Pinpoint the cell where the given text exists, returning its [X, Y] midpoint coordinate. 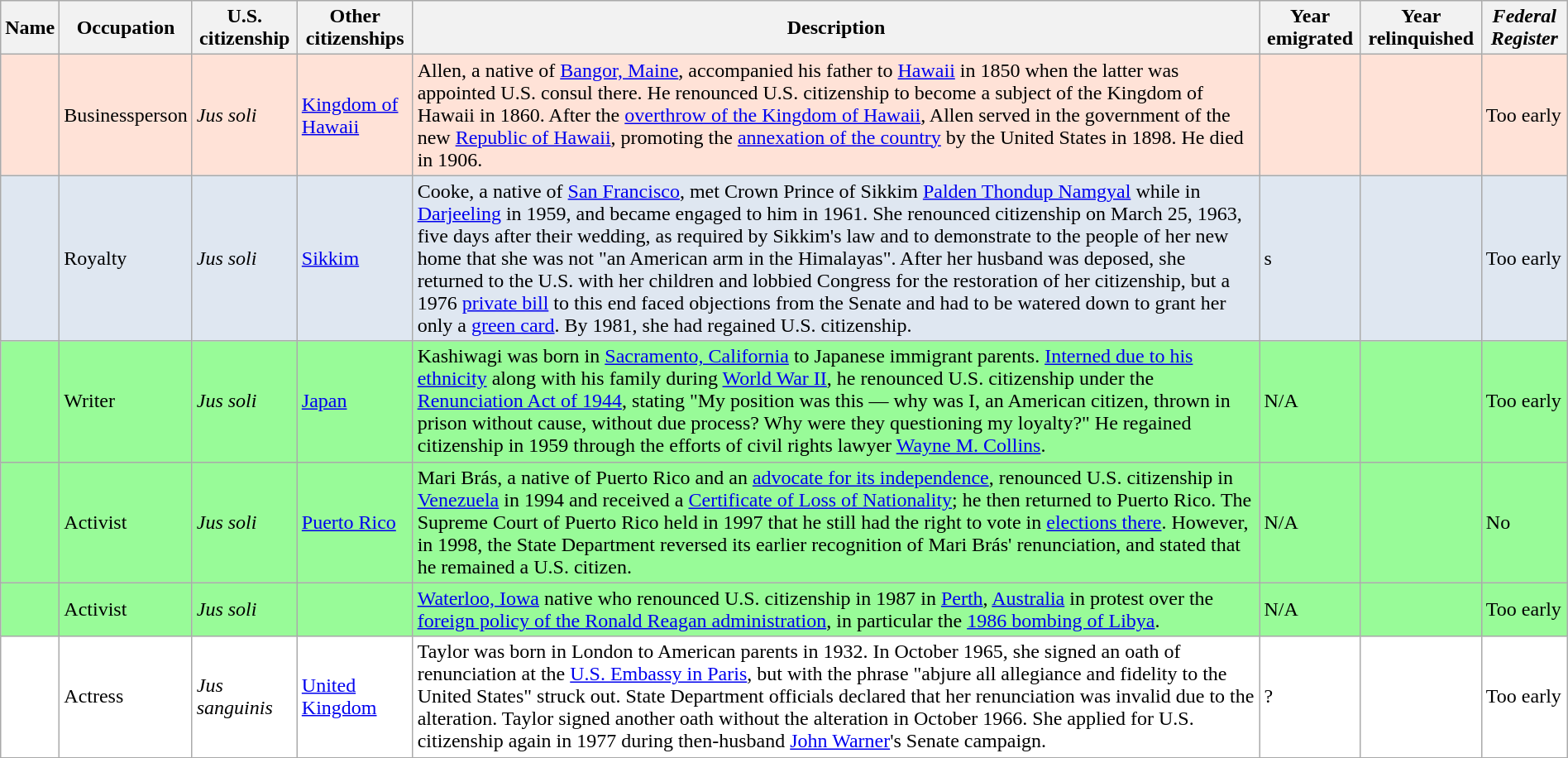
Businessperson [126, 115]
United Kingdom [355, 697]
Royalty [126, 258]
Year relinquished [1421, 28]
Other citizenships [355, 28]
Jus sanguinis [245, 697]
Occupation [126, 28]
s [1310, 258]
? [1310, 697]
Federal Register [1524, 28]
Writer [126, 401]
Actress [126, 697]
No [1524, 522]
U.S. citizenship [245, 28]
Description [836, 28]
Japan [355, 401]
Name [30, 28]
Puerto Rico [355, 522]
Kingdom of Hawaii [355, 115]
Year emigrated [1310, 28]
Sikkim [355, 258]
